Capture the cell that displays the provided text and extract its [x, y] central coordinate. 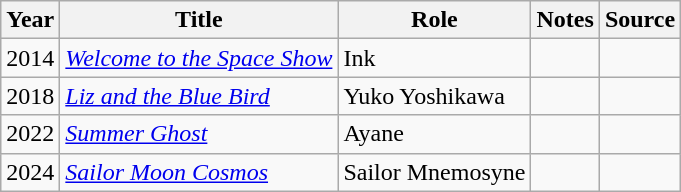
Source [640, 20]
Summer Ghost [199, 134]
Welcome to the Space Show [199, 58]
2018 [30, 96]
Sailor Mnemosyne [434, 172]
Year [30, 20]
Yuko Yoshikawa [434, 96]
Title [199, 20]
Role [434, 20]
Ayane [434, 134]
Ink [434, 58]
2014 [30, 58]
Sailor Moon Cosmos [199, 172]
Notes [565, 20]
Liz and the Blue Bird [199, 96]
2024 [30, 172]
2022 [30, 134]
